Capture the cell that displays the provided text and extract its (X, Y) central coordinate. 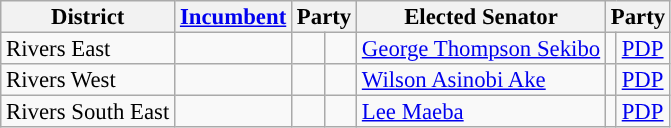
Elected Senator (482, 17)
District (88, 17)
Rivers East (88, 49)
Rivers South East (88, 112)
Rivers West (88, 80)
George Thompson Sekibo (482, 49)
Incumbent (234, 17)
Wilson Asinobi Ake (482, 80)
Lee Maeba (482, 112)
